Return (X, Y) of the center of cell containing provided text 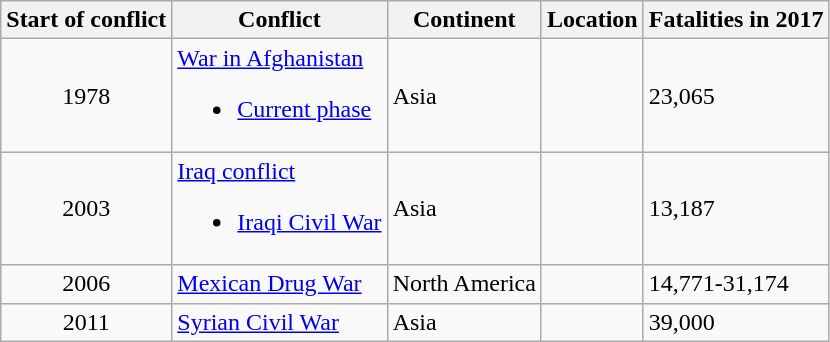
War in AfghanistanCurrent phase (280, 96)
14,771-31,174 (736, 284)
Continent (464, 20)
Start of conflict (86, 20)
Conflict (280, 20)
13,187 (736, 208)
2006 (86, 284)
Fatalities in 2017 (736, 20)
1978 (86, 96)
39,000 (736, 322)
Mexican Drug War (280, 284)
23,065 (736, 96)
Location (592, 20)
2003 (86, 208)
Iraq conflictIraqi Civil War (280, 208)
2011 (86, 322)
North America (464, 284)
Syrian Civil War (280, 322)
